Scan for the cell matching the given text and deliver its (x, y) coordinate at center. 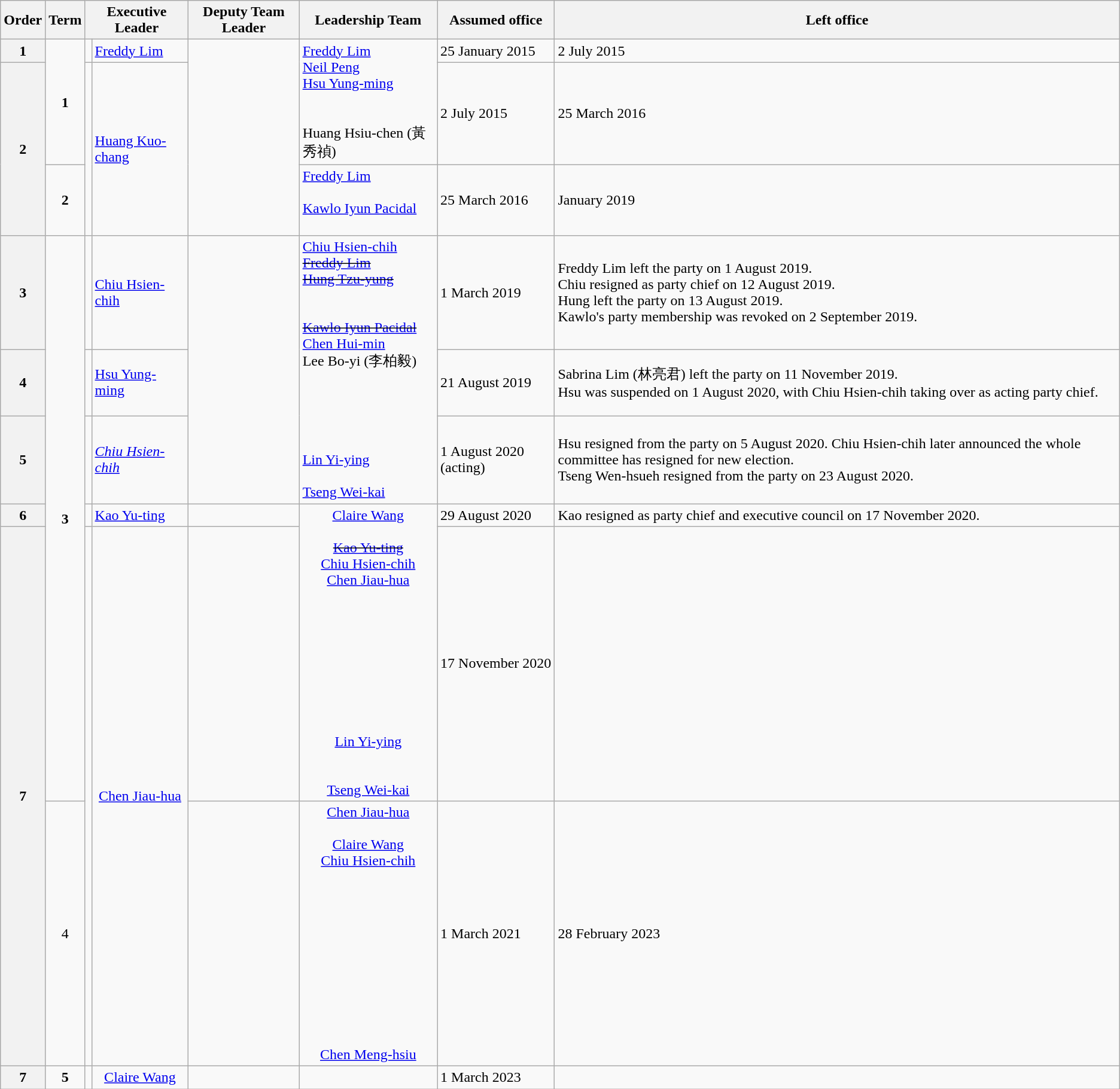
Claire Wang (140, 1078)
Term (65, 20)
Freddy LimKawlo Iyun Pacidal (368, 200)
Freddy Lim (140, 51)
Assumed office (496, 20)
28 February 2023 (837, 933)
1 August 2020 (acting) (496, 460)
Left office (837, 20)
Huang Kuo-chang (140, 149)
Order (23, 20)
Chiu Hsien-chihFreddy LimHung Tzu-yungKawlo Iyun PacidalChen Hui-minLee Bo-yi (李柏毅) Lin Yi-ying Tseng Wei-kai (368, 370)
January 2019 (837, 200)
Executive Leader (136, 20)
25 January 2015 (496, 51)
1 March 2021 (496, 933)
17 November 2020 (496, 664)
29 August 2020 (496, 515)
Deputy Team Leader (244, 20)
Leadership Team (368, 20)
Chen Jiau-huaClaire Wang Chiu Hsien-chih Chen Meng-hsiu (368, 933)
Freddy LimNeil PengHsu Yung-mingHuang Hsiu-chen (黃秀禎) (368, 102)
Chen Jiau-hua (140, 796)
21 August 2019 (496, 383)
6 (23, 515)
Sabrina Lim (林亮君) left the party on 11 November 2019.Hsu was suspended on 1 August 2020, with Chiu Hsien-chih taking over as acting party chief. (837, 383)
Kao resigned as party chief and executive council on 17 November 2020. (837, 515)
1 March 2023 (496, 1078)
Kao Yu-ting (140, 515)
Hsu Yung-ming (140, 383)
1 March 2019 (496, 293)
Claire WangKao Yu-ting Chiu Hsien-chih Chen Jiau-hua Lin Yi-ying Tseng Wei-kai (368, 652)
